Extract the [x, y] coordinate from the center of the cell holding the provided text.  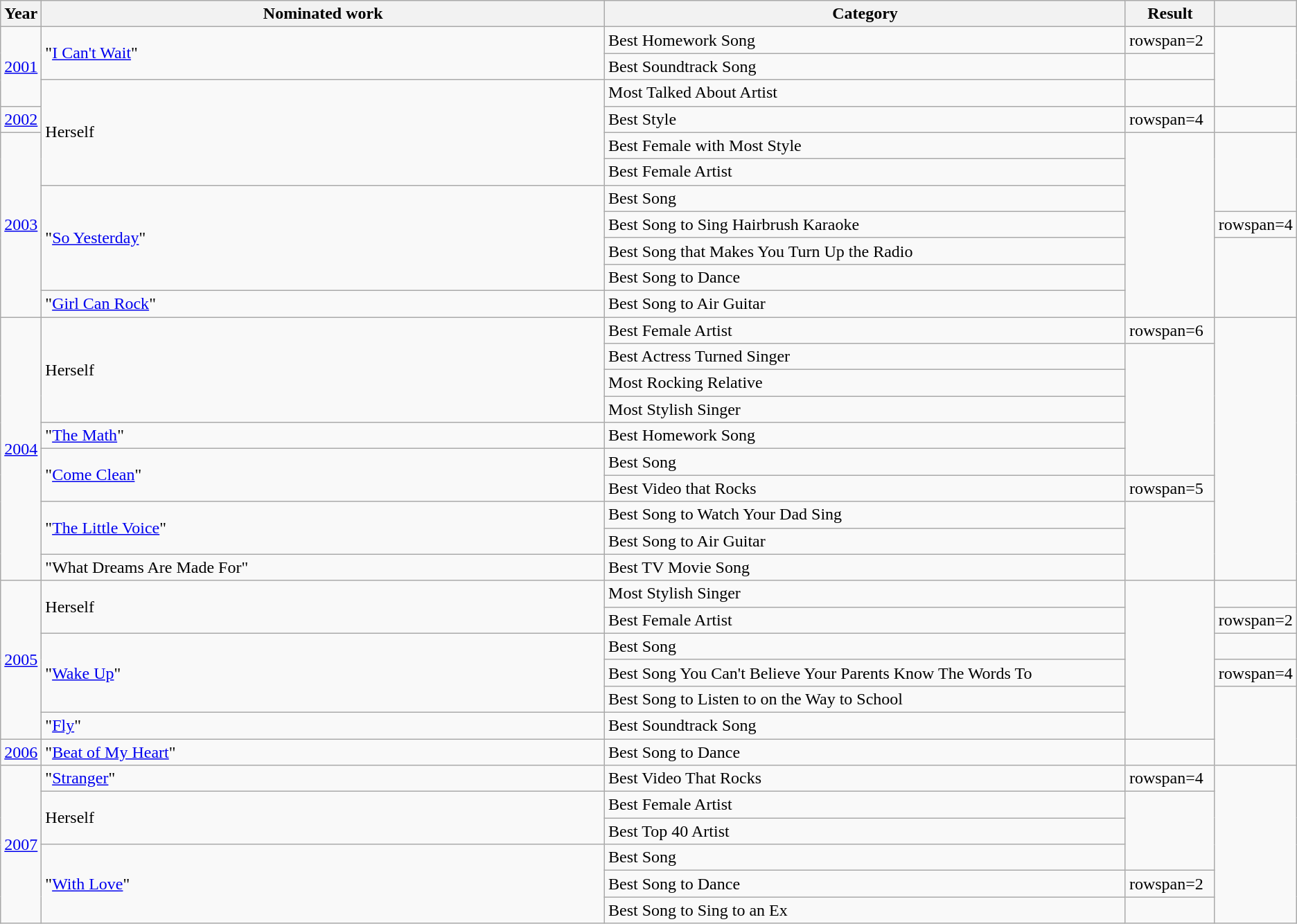
"With Love" [323, 884]
"The Math" [323, 436]
Most Talked About Artist [865, 93]
Best Song You Can't Believe Your Parents Know The Words To [865, 673]
"Girl Can Rock" [323, 303]
Best Song to Sing Hairbrush Karaoke [865, 224]
2002 [21, 119]
Best Style [865, 119]
rowspan=6 [1170, 330]
Best Top 40 Artist [865, 831]
Best Song to Sing to an Ex [865, 910]
"Stranger" [323, 779]
Best Song to Watch Your Dad Sing [865, 515]
"Come Clean" [323, 475]
Best Actress Turned Singer [865, 357]
2005 [21, 659]
2006 [21, 752]
Category [865, 14]
"Wake Up" [323, 673]
Best Song that Makes You Turn Up the Radio [865, 251]
"So Yesterday" [323, 238]
Best Song to Listen to on the Way to School [865, 699]
Best Video That Rocks [865, 779]
Most Rocking Relative [865, 383]
Nominated work [323, 14]
Year [21, 14]
2007 [21, 844]
Best Female with Most Style [865, 145]
2004 [21, 449]
Result [1170, 14]
2003 [21, 224]
"I Can't Wait" [323, 53]
"What Dreams Are Made For" [323, 567]
"Fly" [323, 725]
Best TV Movie Song [865, 567]
rowspan=5 [1170, 488]
Best Video that Rocks [865, 488]
"The Little Voice" [323, 528]
"Beat of My Heart" [323, 752]
2001 [21, 66]
